Identify which cell holds the provided text, then report its (x, y) central coordinate. 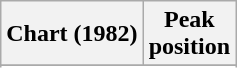
Chart (1982) (72, 34)
Peakposition (189, 34)
